Return the [x, y] coordinate for the center point of the cell that contains the specified text.  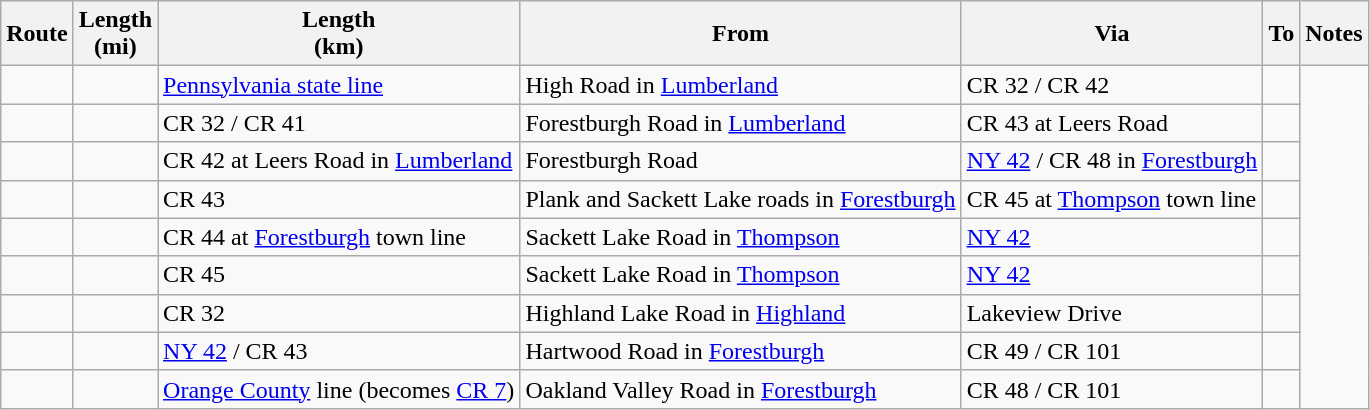
Oakland Valley Road in Forestburgh [740, 389]
To [1282, 34]
Hartwood Road in Forestburgh [740, 351]
Forestburgh Road in Lumberland [740, 123]
CR 48 / CR 101 [1112, 389]
CR 32 / CR 41 [339, 123]
CR 32 / CR 42 [1112, 85]
Lakeview Drive [1112, 313]
Length(km) [339, 34]
NY 42 / CR 48 in Forestburgh [1112, 161]
CR 43 [339, 199]
CR 43 at Leers Road [1112, 123]
Orange County line (becomes CR 7) [339, 389]
CR 44 at Forestburgh town line [339, 237]
CR 45 [339, 275]
High Road in Lumberland [740, 85]
From [740, 34]
CR 49 / CR 101 [1112, 351]
NY 42 / CR 43 [339, 351]
Plank and Sackett Lake roads in Forestburgh [740, 199]
Notes [1334, 34]
Forestburgh Road [740, 161]
Length(mi) [115, 34]
CR 45 at Thompson town line [1112, 199]
Highland Lake Road in Highland [740, 313]
Route [37, 34]
CR 32 [339, 313]
CR 42 at Leers Road in Lumberland [339, 161]
Via [1112, 34]
Pennsylvania state line [339, 85]
